Output the (X, Y) coordinate of the center of the cell containing the given text.  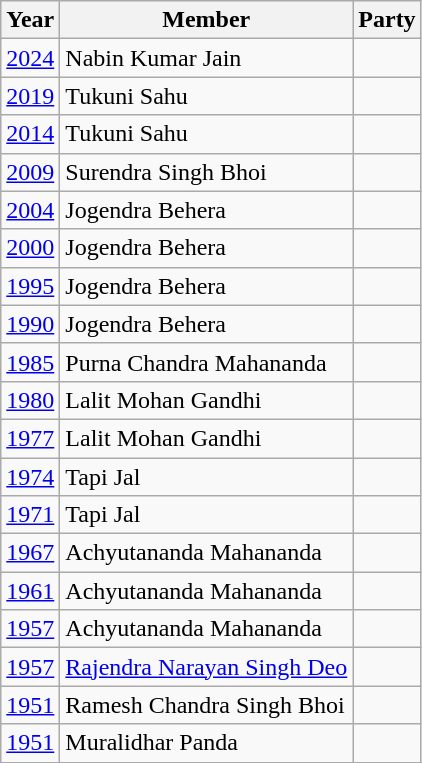
1977 (30, 438)
Year (30, 20)
1967 (30, 553)
1974 (30, 477)
Ramesh Chandra Singh Bhoi (206, 705)
Rajendra Narayan Singh Deo (206, 667)
2009 (30, 172)
2019 (30, 96)
1961 (30, 591)
1985 (30, 362)
Member (206, 20)
1995 (30, 286)
Muralidhar Panda (206, 743)
Nabin Kumar Jain (206, 58)
Purna Chandra Mahananda (206, 362)
2024 (30, 58)
Party (387, 20)
1980 (30, 400)
2014 (30, 134)
1990 (30, 324)
2000 (30, 248)
Surendra Singh Bhoi (206, 172)
1971 (30, 515)
2004 (30, 210)
